Pinpoint the cell where the given text exists, returning its (x, y) midpoint coordinate. 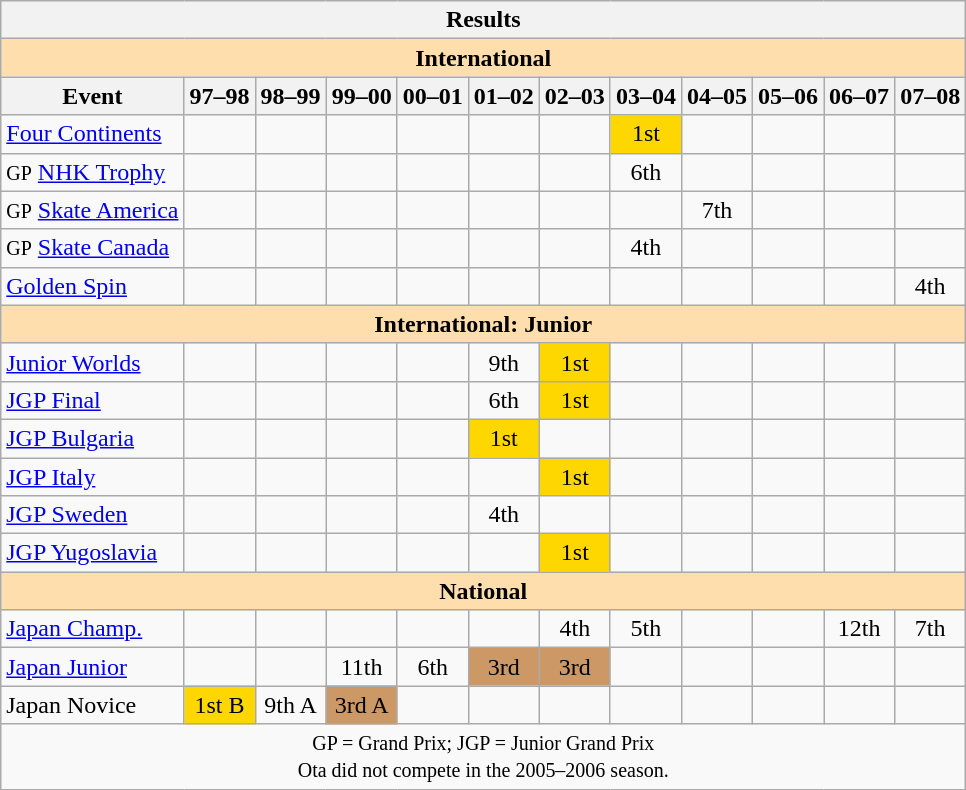
JGP Yugoslavia (92, 553)
GP Skate Canada (92, 248)
99–00 (362, 96)
International (484, 58)
JGP Final (92, 400)
Japan Junior (92, 667)
04–05 (716, 96)
02–03 (574, 96)
Four Continents (92, 134)
5th (646, 629)
01–02 (504, 96)
97–98 (220, 96)
00–01 (432, 96)
JGP Bulgaria (92, 438)
03–04 (646, 96)
International: Junior (484, 324)
9th A (290, 705)
Japan Champ. (92, 629)
Results (484, 20)
9th (504, 362)
06–07 (860, 96)
JGP Sweden (92, 515)
07–08 (930, 96)
National (484, 591)
Japan Novice (92, 705)
GP Skate America (92, 210)
12th (860, 629)
11th (362, 667)
Junior Worlds (92, 362)
GP NHK Trophy (92, 172)
GP = Grand Prix; JGP = Junior Grand Prix Ota did not compete in the 2005–2006 season. (484, 756)
Event (92, 96)
Golden Spin (92, 286)
98–99 (290, 96)
1st B (220, 705)
JGP Italy (92, 477)
3rd A (362, 705)
05–06 (788, 96)
